Extract the (X, Y) coordinate from the center of the cell holding the provided text.  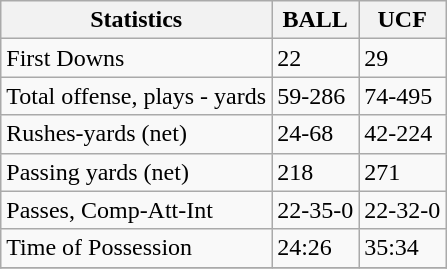
218 (316, 172)
22-35-0 (316, 210)
First Downs (136, 58)
24-68 (316, 134)
Statistics (136, 20)
Passes, Comp-Att-Int (136, 210)
74-495 (402, 96)
271 (402, 172)
29 (402, 58)
Passing yards (net) (136, 172)
Total offense, plays - yards (136, 96)
24:26 (316, 248)
42-224 (402, 134)
Time of Possession (136, 248)
59-286 (316, 96)
UCF (402, 20)
22-32-0 (402, 210)
35:34 (402, 248)
22 (316, 58)
Rushes-yards (net) (136, 134)
BALL (316, 20)
